Determine the (X, Y) coordinate at the center of the cell enclosing the given text.  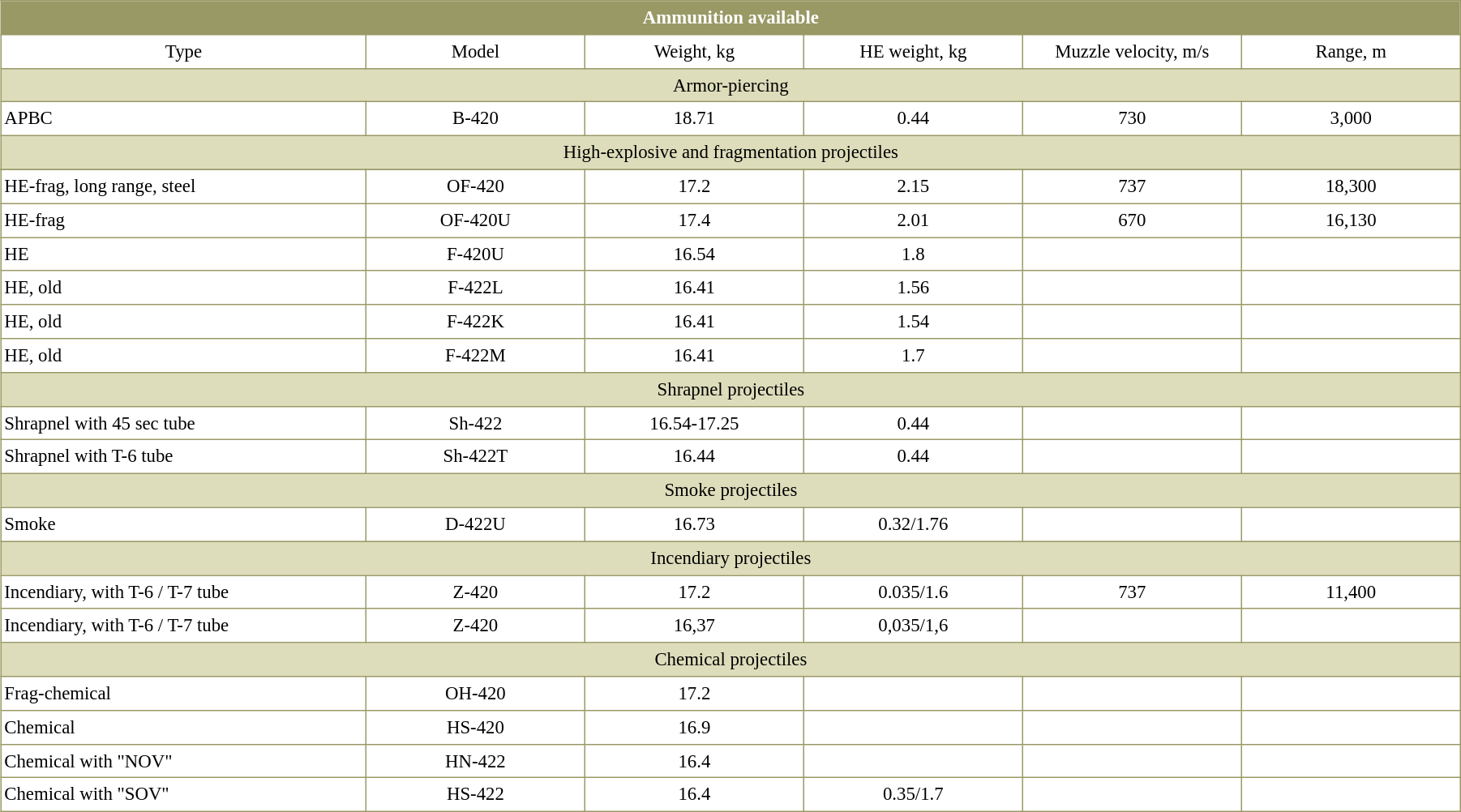
670 (1132, 220)
Frag-chemical (184, 694)
1.8 (913, 254)
Smoke projectiles (731, 490)
D-422U (475, 524)
0,035/1,6 (913, 626)
18.71 (694, 119)
High-explosive and fragmentation projectiles (731, 153)
Chemical projectiles (731, 660)
1.54 (913, 322)
Smoke (184, 524)
Chemical (184, 727)
16,130 (1351, 220)
Model (475, 51)
16,37 (694, 626)
2.15 (913, 186)
B-420 (475, 119)
OF-420U (475, 220)
Shrapnel projectiles (731, 389)
F-422M (475, 356)
16.73 (694, 524)
0.035/1.6 (913, 592)
Range, m (1351, 51)
HE-frag, long range, steel (184, 186)
HE weight, kg (913, 51)
0.35/1.7 (913, 795)
16.54 (694, 254)
Sh-422T (475, 457)
Type (184, 51)
F-422K (475, 322)
APBC (184, 119)
16.44 (694, 457)
OH-420 (475, 694)
Chemical with "NOV" (184, 761)
HN-422 (475, 761)
18,300 (1351, 186)
0.32/1.76 (913, 524)
OF-420 (475, 186)
Muzzle velocity, m/s (1132, 51)
Weight, kg (694, 51)
HS-420 (475, 727)
11,400 (1351, 592)
16.54-17.25 (694, 423)
Armor-piercing (731, 85)
3,000 (1351, 119)
HE (184, 254)
2.01 (913, 220)
Sh-422 (475, 423)
Incendiary projectiles (731, 558)
Shrapnel with 45 sec tube (184, 423)
F-420U (475, 254)
Shrapnel with T-6 tube (184, 457)
1.7 (913, 356)
HE-frag (184, 220)
16.9 (694, 727)
17.4 (694, 220)
F-422L (475, 288)
1.56 (913, 288)
HS-422 (475, 795)
Chemical with "SOV" (184, 795)
730 (1132, 119)
Ammunition available (731, 18)
